For the text-containing cell, return its midpoint in (x, y) coordinate format. 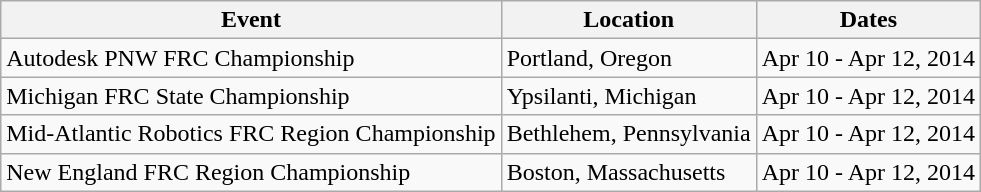
Michigan FRC State Championship (251, 96)
Portland, Oregon (628, 58)
Location (628, 20)
Mid-Atlantic Robotics FRC Region Championship (251, 134)
Ypsilanti, Michigan (628, 96)
Event (251, 20)
Boston, Massachusetts (628, 172)
New England FRC Region Championship (251, 172)
Autodesk PNW FRC Championship (251, 58)
Dates (868, 20)
Bethlehem, Pennsylvania (628, 134)
